Pinpoint the cell where the given text exists, returning its [X, Y] midpoint coordinate. 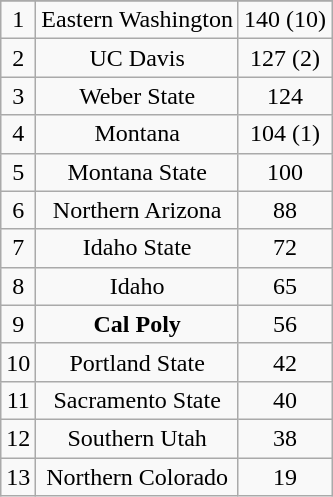
100 [284, 172]
Portland State [138, 362]
124 [284, 96]
UC Davis [138, 58]
Northern Arizona [138, 210]
Eastern Washington [138, 20]
Idaho State [138, 248]
9 [18, 324]
2 [18, 58]
5 [18, 172]
1 [18, 20]
104 (1) [284, 134]
3 [18, 96]
11 [18, 400]
127 (2) [284, 58]
140 (10) [284, 20]
Montana State [138, 172]
40 [284, 400]
6 [18, 210]
Sacramento State [138, 400]
38 [284, 438]
Weber State [138, 96]
4 [18, 134]
Montana [138, 134]
10 [18, 362]
72 [284, 248]
42 [284, 362]
Idaho [138, 286]
56 [284, 324]
8 [18, 286]
Southern Utah [138, 438]
12 [18, 438]
Cal Poly [138, 324]
19 [284, 477]
13 [18, 477]
65 [284, 286]
7 [18, 248]
88 [284, 210]
Northern Colorado [138, 477]
